Return [x, y] of the center of cell containing provided text 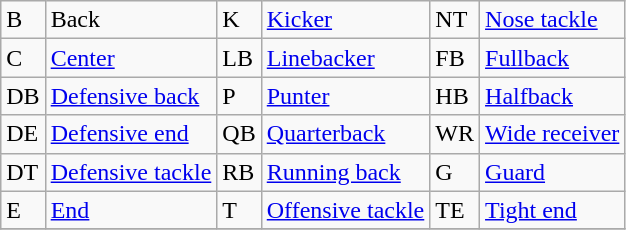
End [131, 210]
G [455, 172]
RB [239, 172]
Offensive tackle [346, 210]
Nose tackle [552, 20]
C [23, 58]
Linebacker [346, 58]
P [239, 96]
QB [239, 134]
Running back [346, 172]
Defensive end [131, 134]
B [23, 20]
E [23, 210]
Back [131, 20]
DB [23, 96]
T [239, 210]
DE [23, 134]
TE [455, 210]
K [239, 20]
NT [455, 20]
Punter [346, 96]
Fullback [552, 58]
Guard [552, 172]
Kicker [346, 20]
FB [455, 58]
Quarterback [346, 134]
HB [455, 96]
Defensive tackle [131, 172]
Defensive back [131, 96]
LB [239, 58]
Tight end [552, 210]
Wide receiver [552, 134]
Halfback [552, 96]
Center [131, 58]
DT [23, 172]
WR [455, 134]
